Locate the cell with the specified text and output its (x, y) center coordinate. 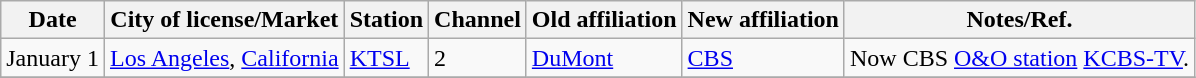
Los Angeles, California (224, 58)
Now CBS O&O station KCBS-TV. (1019, 58)
Notes/Ref. (1019, 20)
Station (386, 20)
Channel (478, 20)
Date (53, 20)
Old affiliation (604, 20)
New affiliation (763, 20)
CBS (763, 58)
DuMont (604, 58)
City of license/Market (224, 20)
KTSL (386, 58)
2 (478, 58)
January 1 (53, 58)
